Provide the (X, Y) coordinate of the cell's center where the given text is located.  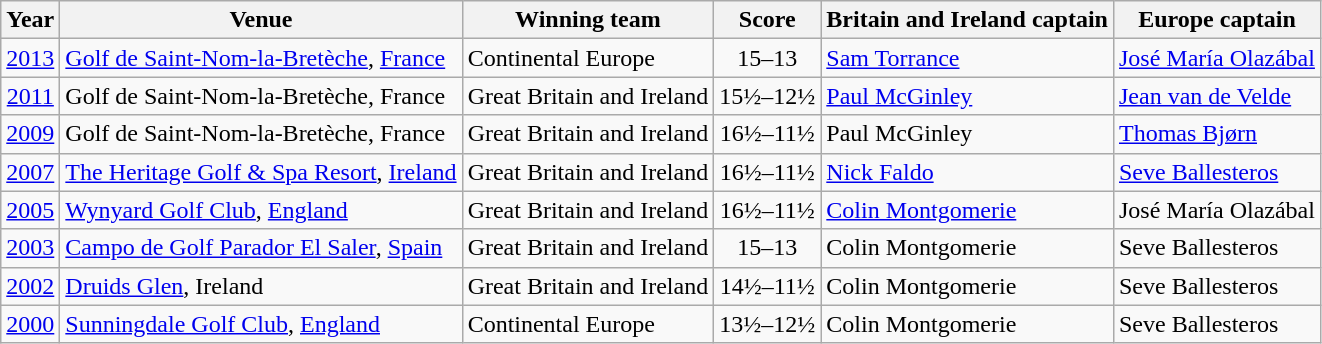
Venue (261, 20)
14½–11½ (768, 286)
The Heritage Golf & Spa Resort, Ireland (261, 172)
2009 (30, 134)
2003 (30, 248)
Thomas Bjørn (1216, 134)
Europe captain (1216, 20)
13½–12½ (768, 324)
Winning team (588, 20)
2005 (30, 210)
Druids Glen, Ireland (261, 286)
Jean van de Velde (1216, 96)
Sunningdale Golf Club, England (261, 324)
Wynyard Golf Club, England (261, 210)
2007 (30, 172)
2000 (30, 324)
Score (768, 20)
2013 (30, 58)
Nick Faldo (968, 172)
2011 (30, 96)
Year (30, 20)
Sam Torrance (968, 58)
15½–12½ (768, 96)
Campo de Golf Parador El Saler, Spain (261, 248)
Britain and Ireland captain (968, 20)
2002 (30, 286)
